Locate the cell with the specified text and output its (X, Y) center coordinate. 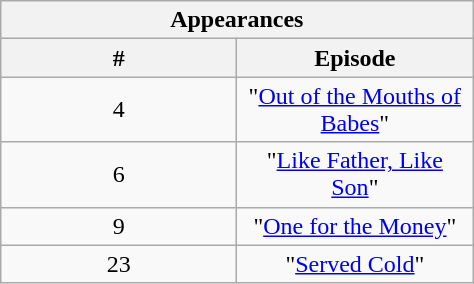
"Out of the Mouths of Babes" (355, 110)
"Like Father, Like Son" (355, 174)
Appearances (237, 20)
Episode (355, 58)
# (119, 58)
6 (119, 174)
"One for the Money" (355, 226)
9 (119, 226)
23 (119, 264)
"Served Cold" (355, 264)
4 (119, 110)
